Provide the (X, Y) coordinate of the cell's center where the given text is located.  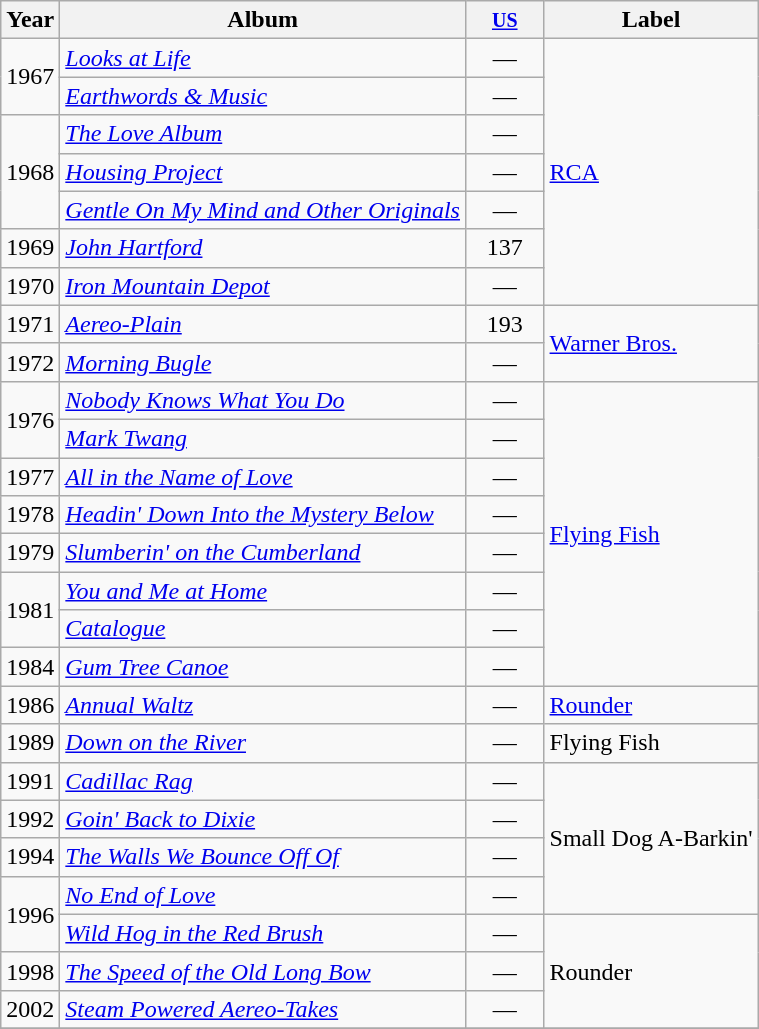
Annual Waltz (263, 705)
1981 (30, 610)
1977 (30, 477)
Mark Twang (263, 438)
All in the Name of Love (263, 477)
Album (263, 20)
Cadillac Rag (263, 781)
1972 (30, 362)
2002 (30, 1009)
1996 (30, 914)
1998 (30, 971)
1967 (30, 77)
1979 (30, 553)
1968 (30, 172)
Warner Bros. (651, 343)
1986 (30, 705)
Gum Tree Canoe (263, 667)
Wild Hog in the Red Brush (263, 933)
Year (30, 20)
The Walls We Bounce Off Of (263, 857)
Looks at Life (263, 58)
John Hartford (263, 248)
1976 (30, 419)
The Speed of the Old Long Bow (263, 971)
Aereo-Plain (263, 324)
Catalogue (263, 629)
1984 (30, 667)
1994 (30, 857)
Iron Mountain Depot (263, 286)
Slumberin' on the Cumberland (263, 553)
RCA (651, 172)
1970 (30, 286)
1991 (30, 781)
No End of Love (263, 895)
Label (651, 20)
Gentle On My Mind and Other Originals (263, 210)
1989 (30, 743)
1971 (30, 324)
Earthwords & Music (263, 96)
US (504, 20)
Housing Project (263, 172)
1969 (30, 248)
Nobody Knows What You Do (263, 400)
193 (504, 324)
Small Dog A-Barkin' (651, 838)
1992 (30, 819)
Steam Powered Aereo-Takes (263, 1009)
The Love Album (263, 134)
Headin' Down Into the Mystery Below (263, 515)
Morning Bugle (263, 362)
1978 (30, 515)
Goin' Back to Dixie (263, 819)
Down on the River (263, 743)
137 (504, 248)
You and Me at Home (263, 591)
